Extract the [x, y] coordinate from the center of the cell holding the provided text.  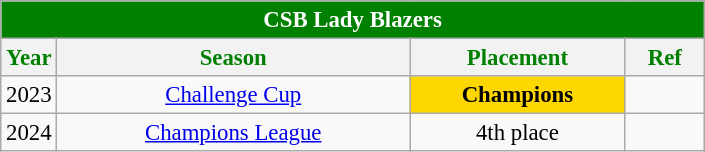
Challenge Cup [234, 95]
Year [29, 58]
Ref [664, 58]
Placement [518, 58]
Season [234, 58]
Champions [518, 95]
Champions League [234, 133]
4th place [518, 133]
CSB Lady Blazers [353, 20]
2023 [29, 95]
2024 [29, 133]
